Return the (x, y) coordinate for the center point of the cell that contains the specified text.  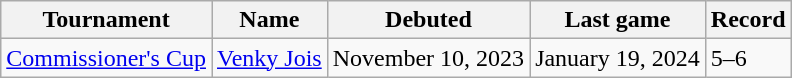
Last game (618, 20)
January 19, 2024 (618, 58)
Name (270, 20)
Commissioner's Cup (106, 58)
November 10, 2023 (428, 58)
Venky Jois (270, 58)
5–6 (748, 58)
Debuted (428, 20)
Record (748, 20)
Tournament (106, 20)
